Determine the [x, y] coordinate at the center of the cell enclosing the given text.  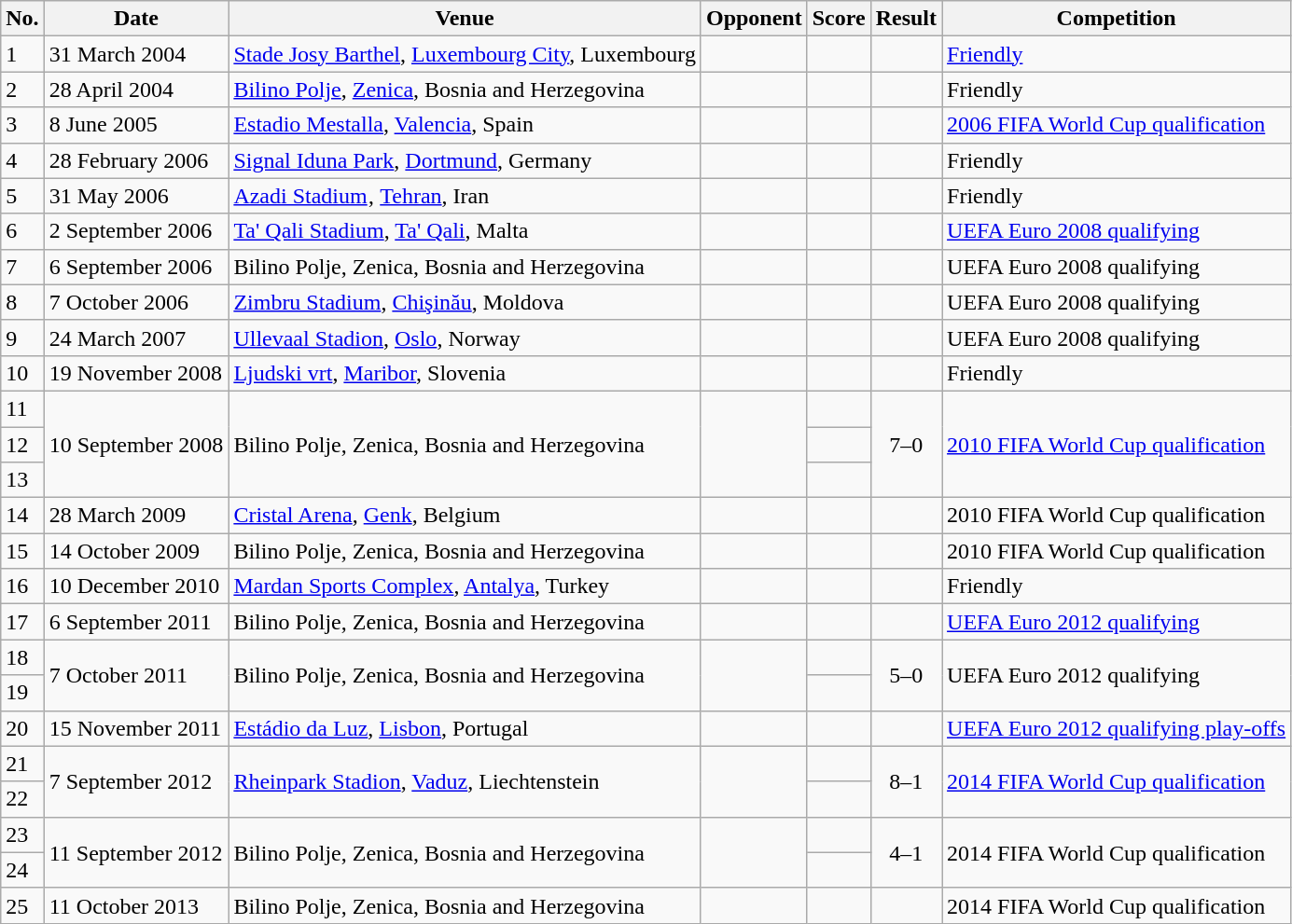
Estadio Mestalla, Valencia, Spain [465, 125]
7 October 2006 [136, 302]
15 November 2011 [136, 728]
8–1 [906, 781]
No. [22, 19]
24 March 2007 [136, 338]
Venue [465, 19]
Ljudski vrt, Maribor, Slovenia [465, 373]
Competition [1117, 19]
19 November 2008 [136, 373]
Score [839, 19]
5–0 [906, 675]
Zimbru Stadium, Chişinău, Moldova [465, 302]
Estádio da Luz, Lisbon, Portugal [465, 728]
5 [22, 196]
6 [22, 231]
28 March 2009 [136, 516]
Opponent [754, 19]
31 May 2006 [136, 196]
Result [906, 19]
6 September 2006 [136, 267]
Rheinpark Stadion, Vaduz, Liechtenstein [465, 781]
7 [22, 267]
Signal Iduna Park, Dortmund, Germany [465, 160]
Date [136, 19]
1 [22, 54]
31 March 2004 [136, 54]
7 September 2012 [136, 781]
Stade Josy Barthel, Luxembourg City, Luxembourg [465, 54]
10 [22, 373]
6 September 2011 [136, 622]
20 [22, 728]
4–1 [906, 852]
2 September 2006 [136, 231]
10 September 2008 [136, 444]
Ullevaal Stadion, Oslo, Norway [465, 338]
24 [22, 870]
17 [22, 622]
Mardan Sports Complex, Antalya, Turkey [465, 586]
21 [22, 764]
11 September 2012 [136, 852]
2 [22, 90]
Cristal Arena, Genk, Belgium [465, 516]
14 [22, 516]
7 October 2011 [136, 675]
18 [22, 657]
7–0 [906, 444]
19 [22, 693]
3 [22, 125]
28 February 2006 [136, 160]
14 October 2009 [136, 551]
8 [22, 302]
11 [22, 408]
23 [22, 834]
12 [22, 445]
22 [22, 799]
UEFA Euro 2012 qualifying play-offs [1117, 728]
16 [22, 586]
25 [22, 905]
11 October 2013 [136, 905]
28 April 2004 [136, 90]
13 [22, 480]
8 June 2005 [136, 125]
4 [22, 160]
Ta' Qali Stadium, Ta' Qali, Malta [465, 231]
Azadi Stadium‚ Tehran, Iran [465, 196]
10 December 2010 [136, 586]
9 [22, 338]
15 [22, 551]
2006 FIFA World Cup qualification [1117, 125]
